From the cell containing the given text, extract its center point as (x, y) coordinate. 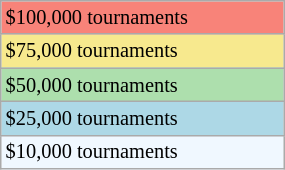
$25,000 tournaments (142, 118)
$75,000 tournaments (142, 51)
$100,000 tournaments (142, 17)
$50,000 tournaments (142, 85)
$10,000 tournaments (142, 152)
